Detect which cell encompasses the target text, then output its [x, y] center coordinate. 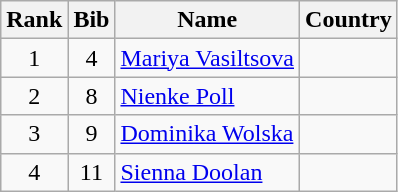
2 [34, 96]
Mariya Vasiltsova [208, 58]
8 [92, 96]
9 [92, 134]
11 [92, 172]
3 [34, 134]
Country [349, 20]
Sienna Doolan [208, 172]
Name [208, 20]
Bib [92, 20]
Dominika Wolska [208, 134]
Nienke Poll [208, 96]
Rank [34, 20]
1 [34, 58]
